Provide the (X, Y) coordinate of the cell's center where the given text is located.  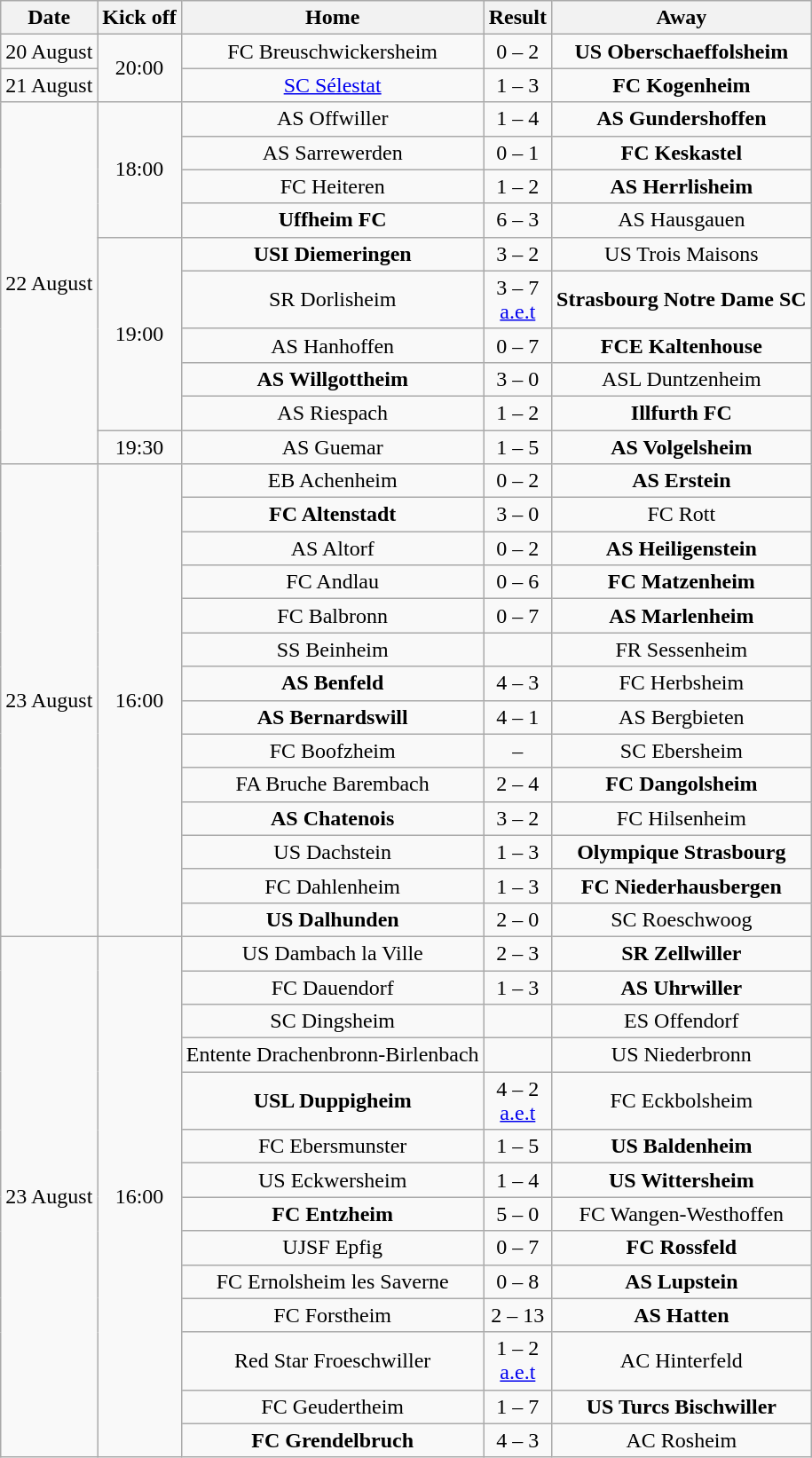
AC Hinterfeld (682, 1361)
AS Marlenheim (682, 616)
Entente Drachenbronn-Birlenbach (332, 1055)
FR Sessenheim (682, 650)
AS Riespach (332, 413)
Illfurth FC (682, 413)
0 – 1 (517, 153)
6 – 3 (517, 220)
2 – 13 (517, 1315)
Kick off (139, 18)
20:00 (139, 68)
FC Dauendorf (332, 988)
AS Altorf (332, 548)
4 – 1 (517, 717)
US Dalhunden (332, 919)
FC Grendelbruch (332, 1440)
AS Chatenois (332, 818)
US Eckwersheim (332, 1180)
Away (682, 18)
FC Breuschwickersheim (332, 51)
SC Ebersheim (682, 751)
AS Erstein (682, 481)
FC Altenstadt (332, 515)
AS Lupstein (682, 1281)
AC Rosheim (682, 1440)
18:00 (139, 169)
Red Star Froeschwiller (332, 1361)
FC Rott (682, 515)
Uffheim FC (332, 220)
FC Ebersmunster (332, 1147)
2 – 3 (517, 953)
AS Guemar (332, 446)
AS Willgottheim (332, 379)
2 – 0 (517, 919)
FC Andlau (332, 582)
FC Kogenheim (682, 85)
FC Matzenheim (682, 582)
Strasbourg Notre Dame SC (682, 300)
19:00 (139, 334)
5 – 0 (517, 1214)
FC Boofzheim (332, 751)
FC Wangen-Westhoffen (682, 1214)
SC Roeschwoog (682, 919)
– (517, 751)
1 – 2 a.e.t (517, 1361)
AS Hatten (682, 1315)
US Dambach la Ville (332, 953)
USI Diemeringen (332, 254)
FC Niederhausbergen (682, 886)
FC Herbsheim (682, 683)
AS Herrlisheim (682, 186)
FC Dangolsheim (682, 784)
FC Hilsenheim (682, 818)
FC Keskastel (682, 153)
USL Duppigheim (332, 1100)
FA Bruche Barembach (332, 784)
Home (332, 18)
AS Hanhoffen (332, 345)
US Baldenheim (682, 1147)
SR Zellwiller (682, 953)
AS Bergbieten (682, 717)
19:30 (139, 446)
FC Ernolsheim les Saverne (332, 1281)
US Dachstein (332, 852)
US Wittersheim (682, 1180)
FC Balbronn (332, 616)
AS Volgelsheim (682, 446)
US Niederbronn (682, 1055)
FC Heiteren (332, 186)
22 August (50, 283)
SC Dingsheim (332, 1021)
AS Uhrwiller (682, 988)
Result (517, 18)
1 – 7 (517, 1407)
AS Gundershoffen (682, 119)
AS Hausgauen (682, 220)
FC Forstheim (332, 1315)
AS Bernardswill (332, 717)
ES Offendorf (682, 1021)
FC Entzheim (332, 1214)
US Turcs Bischwiller (682, 1407)
US Trois Maisons (682, 254)
Date (50, 18)
AS Heiligenstein (682, 548)
FCE Kaltenhouse (682, 345)
US Oberschaeffolsheim (682, 51)
2 – 4 (517, 784)
20 August (50, 51)
AS Benfeld (332, 683)
AS Sarrewerden (332, 153)
FC Geudertheim (332, 1407)
SC Sélestat (332, 85)
AS Offwiller (332, 119)
ASL Duntzenheim (682, 379)
EB Achenheim (332, 481)
SS Beinheim (332, 650)
Olympique Strasbourg (682, 852)
0 – 8 (517, 1281)
SR Dorlisheim (332, 300)
FC Eckbolsheim (682, 1100)
21 August (50, 85)
0 – 6 (517, 582)
UJSF Epfig (332, 1248)
FC Rossfeld (682, 1248)
4 – 2 a.e.t (517, 1100)
FC Dahlenheim (332, 886)
3 – 7 a.e.t (517, 300)
